Determine the [X, Y] coordinate at the center of the cell enclosing the given text.  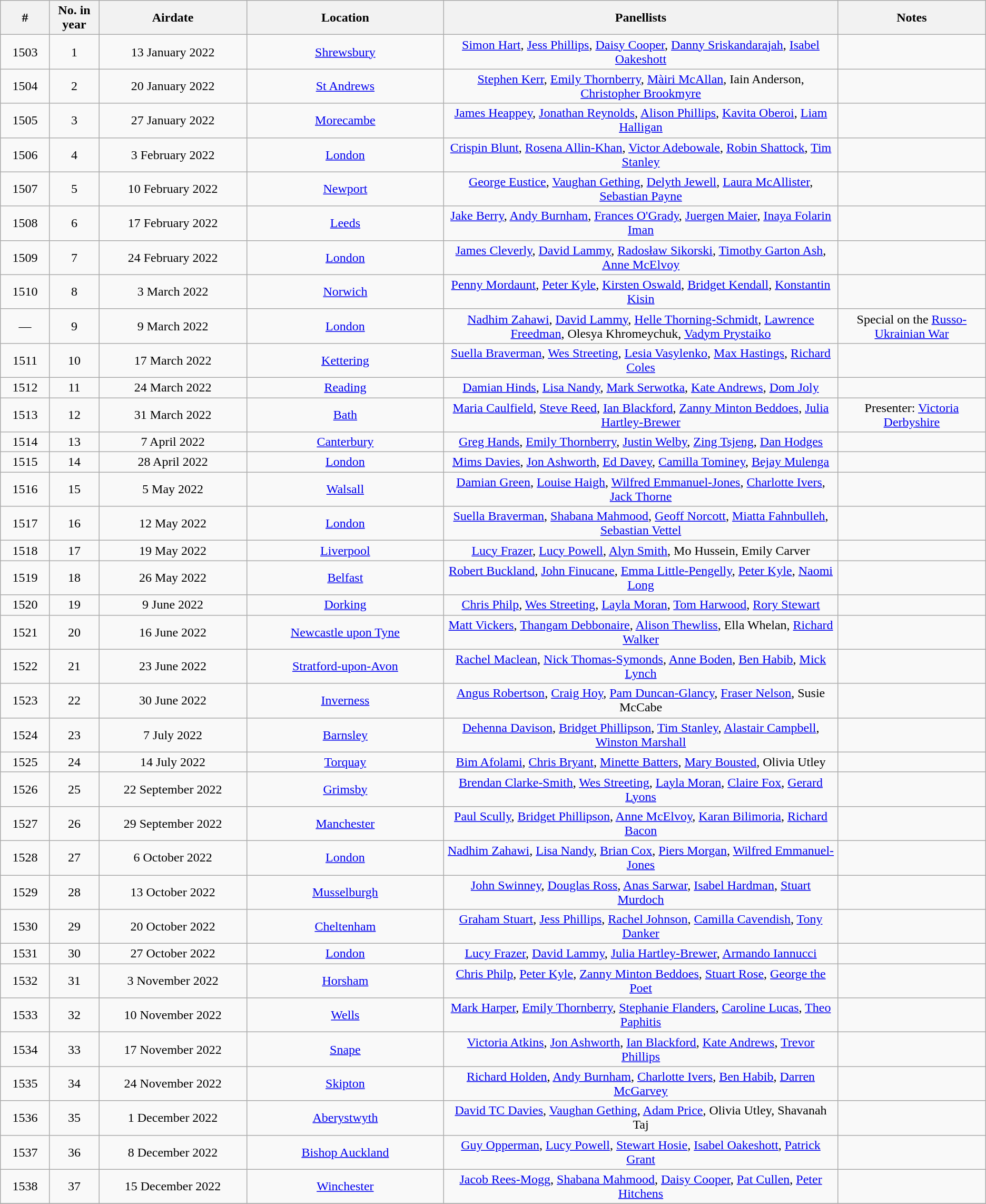
1510 [25, 292]
1513 [25, 414]
1534 [25, 1050]
1515 [25, 462]
24 February 2022 [173, 257]
Victoria Atkins, Jon Ashworth, Ian Blackford, Kate Andrews, Trevor Phillips [640, 1050]
1508 [25, 223]
7 April 2022 [173, 442]
Kettering [345, 360]
1524 [25, 735]
Notes [912, 18]
1530 [25, 926]
Presenter: Victoria Derbyshire [912, 414]
Nadhim Zahawi, David Lammy, Helle Thorning-Schmidt, Lawrence Freedman, Olesya Khromeychuk, Vadym Prystaiko [640, 326]
Lucy Frazer, David Lammy, Julia Hartley-Brewer, Armando Iannucci [640, 954]
15 [74, 489]
20 October 2022 [173, 926]
Suella Braverman, Shabana Mahmood, Geoff Norcott, Miatta Fahnbulleh, Sebastian Vettel [640, 524]
11 [74, 387]
3 March 2022 [173, 292]
1 December 2022 [173, 1118]
Walsall [345, 489]
Bim Afolami, Chris Bryant, Minette Batters, Mary Bousted, Olivia Utley [640, 762]
31 [74, 981]
7 [74, 257]
Brendan Clarke-Smith, Wes Streeting, Layla Moran, Claire Fox, Gerard Lyons [640, 789]
2 [74, 86]
Lucy Frazer, Lucy Powell, Alyn Smith, Mo Hussein, Emily Carver [640, 551]
1509 [25, 257]
25 [74, 789]
Rachel Maclean, Nick Thomas-Symonds, Anne Boden, Ben Habib, Mick Lynch [640, 666]
17 [74, 551]
19 [74, 605]
1536 [25, 1118]
33 [74, 1050]
3 November 2022 [173, 981]
1526 [25, 789]
John Swinney, Douglas Ross, Anas Sarwar, Isabel Hardman, Stuart Murdoch [640, 892]
Stratford-upon-Avon [345, 666]
Grimsby [345, 789]
Maria Caulfield, Steve Reed, Ian Blackford, Zanny Minton Beddoes, Julia Hartley-Brewer [640, 414]
George Eustice, Vaughan Gething, Delyth Jewell, Laura McAllister, Sebastian Payne [640, 189]
Paul Scully, Bridget Phillipson, Anne McElvoy, Karan Bilimoria, Richard Bacon [640, 823]
1512 [25, 387]
Torquay [345, 762]
Norwich [345, 292]
12 May 2022 [173, 524]
14 [74, 462]
Damian Hinds, Lisa Nandy, Mark Serwotka, Kate Andrews, Dom Joly [640, 387]
19 May 2022 [173, 551]
1519 [25, 577]
1538 [25, 1187]
Greg Hands, Emily Thornberry, Justin Welby, Zing Tsjeng, Dan Hodges [640, 442]
3 [74, 120]
Graham Stuart, Jess Phillips, Rachel Johnson, Camilla Cavendish, Tony Danker [640, 926]
Jake Berry, Andy Burnham, Frances O'Grady, Juergen Maier, Inaya Folarin Iman [640, 223]
Liverpool [345, 551]
7 July 2022 [173, 735]
Leeds [345, 223]
27 October 2022 [173, 954]
Horsham [345, 981]
18 [74, 577]
1525 [25, 762]
1531 [25, 954]
Newcastle upon Tyne [345, 632]
Bishop Auckland [345, 1152]
17 November 2022 [173, 1050]
Dorking [345, 605]
Inverness [345, 701]
16 [74, 524]
28 April 2022 [173, 462]
28 [74, 892]
1528 [25, 858]
9 March 2022 [173, 326]
Chris Philp, Wes Streeting, Layla Moran, Tom Harwood, Rory Stewart [640, 605]
30 June 2022 [173, 701]
3 February 2022 [173, 155]
20 [74, 632]
10 February 2022 [173, 189]
No. in year [74, 18]
5 [74, 189]
Manchester [345, 823]
16 June 2022 [173, 632]
Wells [345, 1015]
5 May 2022 [173, 489]
26 May 2022 [173, 577]
Robert Buckland, John Finucane, Emma Little-Pengelly, Peter Kyle, Naomi Long [640, 577]
1520 [25, 605]
1527 [25, 823]
1532 [25, 981]
1506 [25, 155]
Nadhim Zahawi, Lisa Nandy, Brian Cox, Piers Morgan, Wilfred Emmanuel-Jones [640, 858]
30 [74, 954]
32 [74, 1015]
1522 [25, 666]
Belfast [345, 577]
22 September 2022 [173, 789]
26 [74, 823]
1537 [25, 1152]
37 [74, 1187]
27 January 2022 [173, 120]
David TC Davies, Vaughan Gething, Adam Price, Olivia Utley, Shavanah Taj [640, 1118]
23 June 2022 [173, 666]
Crispin Blunt, Rosena Allin-Khan, Victor Adebowale, Robin Shattock, Tim Stanley [640, 155]
31 March 2022 [173, 414]
36 [74, 1152]
Morecambe [345, 120]
1511 [25, 360]
Special on the Russo-Ukrainian War [912, 326]
21 [74, 666]
Stephen Kerr, Emily Thornberry, Màiri McAllan, Iain Anderson, Christopher Brookmyre [640, 86]
1535 [25, 1083]
Richard Holden, Andy Burnham, Charlotte Ivers, Ben Habib, Darren McGarvey [640, 1083]
James Cleverly, David Lammy, Radosław Sikorski, Timothy Garton Ash, Anne McElvoy [640, 257]
James Heappey, Jonathan Reynolds, Alison Phillips, Kavita Oberoi, Liam Halligan [640, 120]
Musselburgh [345, 892]
10 [74, 360]
Shrewsbury [345, 52]
1518 [25, 551]
13 January 2022 [173, 52]
27 [74, 858]
20 January 2022 [173, 86]
Skipton [345, 1083]
Matt Vickers, Thangam Debbonaire, Alison Thewliss, Ella Whelan, Richard Walker [640, 632]
6 [74, 223]
Dehenna Davison, Bridget Phillipson, Tim Stanley, Alastair Campbell, Winston Marshall [640, 735]
1523 [25, 701]
Simon Hart, Jess Phillips, Daisy Cooper, Danny Sriskandarajah, Isabel Oakeshott [640, 52]
14 July 2022 [173, 762]
Mark Harper, Emily Thornberry, Stephanie Flanders, Caroline Lucas, Theo Paphitis [640, 1015]
# [25, 18]
35 [74, 1118]
Barnsley [345, 735]
34 [74, 1083]
15 December 2022 [173, 1187]
1507 [25, 189]
9 [74, 326]
1 [74, 52]
24 November 2022 [173, 1083]
1533 [25, 1015]
22 [74, 701]
Snape [345, 1050]
8 December 2022 [173, 1152]
1521 [25, 632]
29 [74, 926]
Jacob Rees-Mogg, Shabana Mahmood, Daisy Cooper, Pat Cullen, Peter Hitchens [640, 1187]
1517 [25, 524]
Mims Davies, Jon Ashworth, Ed Davey, Camilla Tominey, Bejay Mulenga [640, 462]
4 [74, 155]
1504 [25, 86]
1503 [25, 52]
24 [74, 762]
Winchester [345, 1187]
Reading [345, 387]
9 June 2022 [173, 605]
Canterbury [345, 442]
Chris Philp, Peter Kyle, Zanny Minton Beddoes, Stuart Rose, George the Poet [640, 981]
23 [74, 735]
13 [74, 442]
Aberystwyth [345, 1118]
Newport [345, 189]
Damian Green, Louise Haigh, Wilfred Emmanuel-Jones, Charlotte Ivers, Jack Thorne [640, 489]
Suella Braverman, Wes Streeting, Lesia Vasylenko, Max Hastings, Richard Coles [640, 360]
17 February 2022 [173, 223]
Angus Robertson, Craig Hoy, Pam Duncan-Glancy, Fraser Nelson, Susie McCabe [640, 701]
17 March 2022 [173, 360]
1529 [25, 892]
1516 [25, 489]
10 November 2022 [173, 1015]
— [25, 326]
Guy Opperman, Lucy Powell, Stewart Hosie, Isabel Oakeshott, Patrick Grant [640, 1152]
Cheltenham [345, 926]
12 [74, 414]
8 [74, 292]
1514 [25, 442]
Airdate [173, 18]
6 October 2022 [173, 858]
Penny Mordaunt, Peter Kyle, Kirsten Oswald, Bridget Kendall, Konstantin Kisin [640, 292]
1505 [25, 120]
Bath [345, 414]
13 October 2022 [173, 892]
24 March 2022 [173, 387]
29 September 2022 [173, 823]
Location [345, 18]
Panellists [640, 18]
St Andrews [345, 86]
